Find where the given text appears and provide that cell's center as [X, Y] coordinate. 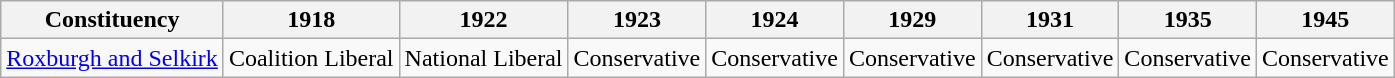
1922 [484, 20]
Coalition Liberal [311, 58]
Constituency [112, 20]
1924 [775, 20]
Roxburgh and Selkirk [112, 58]
1923 [637, 20]
1918 [311, 20]
1929 [912, 20]
National Liberal [484, 58]
1945 [1326, 20]
1931 [1050, 20]
1935 [1188, 20]
